Determine the [X, Y] coordinate at the center of the cell enclosing the given text.  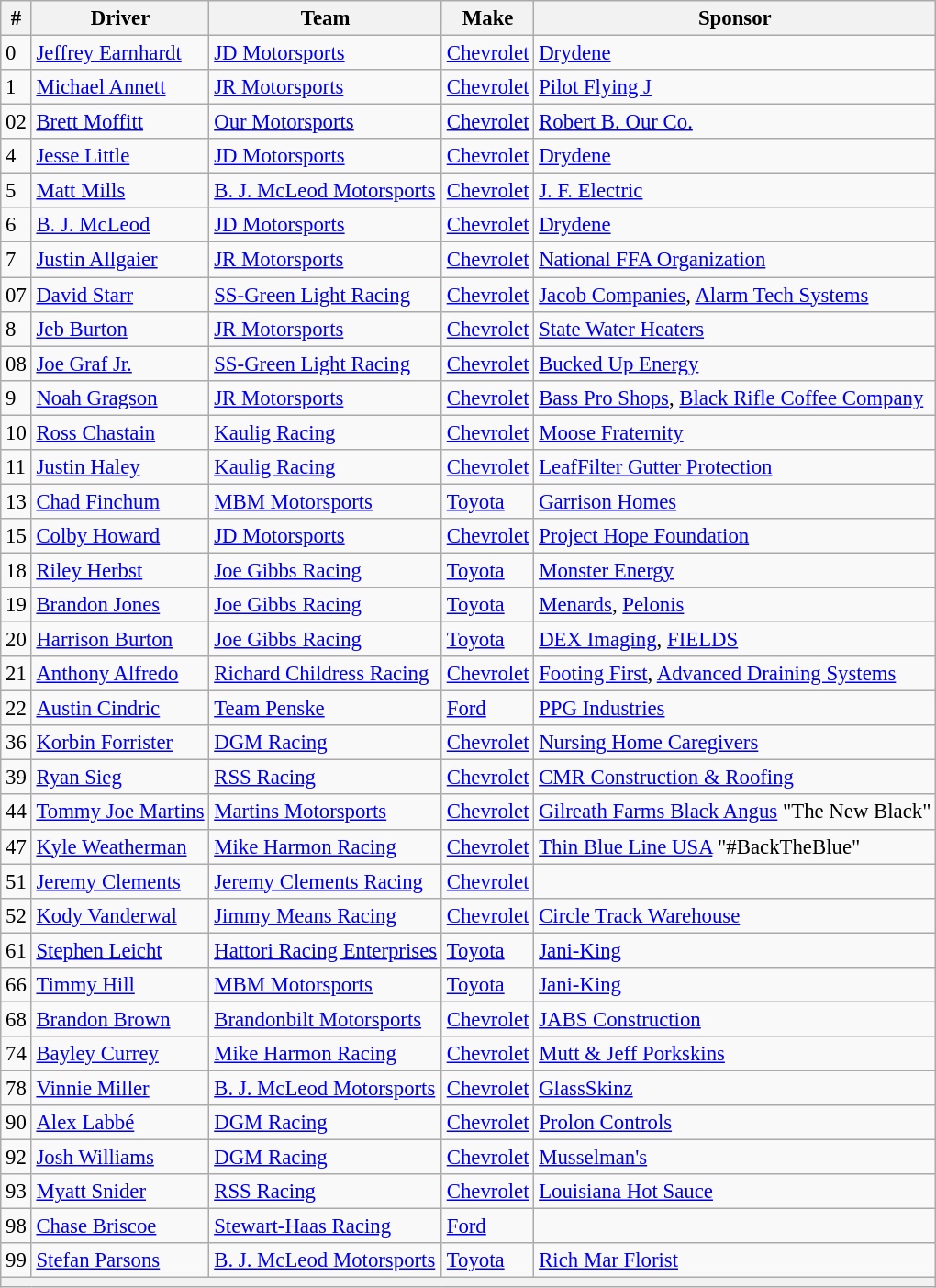
08 [17, 364]
JABS Construction [735, 1019]
Anthony Alfredo [120, 674]
68 [17, 1019]
90 [17, 1123]
Vinnie Miller [120, 1088]
Team [326, 18]
Louisiana Hot Sauce [735, 1192]
Noah Gragson [120, 398]
Brandonbilt Motorsports [326, 1019]
8 [17, 329]
LeafFilter Gutter Protection [735, 467]
GlassSkinz [735, 1088]
Jeffrey Earnhardt [120, 53]
Garrison Homes [735, 501]
Thin Blue Line USA "#BackTheBlue" [735, 846]
PPG Industries [735, 709]
Chase Briscoe [120, 1226]
Richard Childress Racing [326, 674]
98 [17, 1226]
Mutt & Jeff Porkskins [735, 1054]
21 [17, 674]
National FFA Organization [735, 260]
Stefan Parsons [120, 1260]
Brandon Brown [120, 1019]
44 [17, 812]
Kyle Weatherman [120, 846]
Colby Howard [120, 536]
9 [17, 398]
Rich Mar Florist [735, 1260]
Justin Allgaier [120, 260]
J. F. Electric [735, 191]
20 [17, 640]
B. J. McLeod [120, 225]
Moose Fraternity [735, 432]
92 [17, 1158]
07 [17, 295]
Monster Energy [735, 570]
Gilreath Farms Black Angus "The New Black" [735, 812]
Chad Finchum [120, 501]
5 [17, 191]
Jacob Companies, Alarm Tech Systems [735, 295]
18 [17, 570]
99 [17, 1260]
Brett Moffitt [120, 122]
52 [17, 915]
02 [17, 122]
Nursing Home Caregivers [735, 743]
Pilot Flying J [735, 87]
13 [17, 501]
93 [17, 1192]
47 [17, 846]
Martins Motorsports [326, 812]
78 [17, 1088]
Myatt Snider [120, 1192]
Bass Pro Shops, Black Rifle Coffee Company [735, 398]
66 [17, 985]
Robert B. Our Co. [735, 122]
Ryan Sieg [120, 778]
Austin Cindric [120, 709]
Michael Annett [120, 87]
Menards, Pelonis [735, 605]
10 [17, 432]
19 [17, 605]
Jeremy Clements Racing [326, 881]
15 [17, 536]
Prolon Controls [735, 1123]
Kody Vanderwal [120, 915]
Jimmy Means Racing [326, 915]
CMR Construction & Roofing [735, 778]
# [17, 18]
Timmy Hill [120, 985]
39 [17, 778]
Hattori Racing Enterprises [326, 950]
Joe Graf Jr. [120, 364]
Make [487, 18]
Brandon Jones [120, 605]
State Water Heaters [735, 329]
Korbin Forrister [120, 743]
Bayley Currey [120, 1054]
51 [17, 881]
36 [17, 743]
Justin Haley [120, 467]
Josh Williams [120, 1158]
Driver [120, 18]
Our Motorsports [326, 122]
Project Hope Foundation [735, 536]
Sponsor [735, 18]
1 [17, 87]
4 [17, 156]
Jeremy Clements [120, 881]
Harrison Burton [120, 640]
Stewart-Haas Racing [326, 1226]
74 [17, 1054]
Musselman's [735, 1158]
Riley Herbst [120, 570]
Bucked Up Energy [735, 364]
Matt Mills [120, 191]
Ross Chastain [120, 432]
Footing First, Advanced Draining Systems [735, 674]
Jeb Burton [120, 329]
0 [17, 53]
Tommy Joe Martins [120, 812]
Jesse Little [120, 156]
7 [17, 260]
22 [17, 709]
DEX Imaging, FIELDS [735, 640]
61 [17, 950]
6 [17, 225]
David Starr [120, 295]
Circle Track Warehouse [735, 915]
Stephen Leicht [120, 950]
11 [17, 467]
Team Penske [326, 709]
Alex Labbé [120, 1123]
